Pinpoint the cell where the given text exists, returning its [x, y] midpoint coordinate. 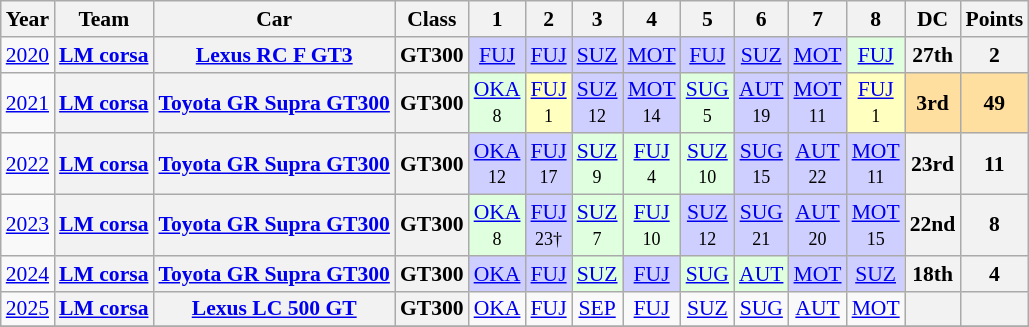
FUJ17 [549, 164]
2023 [28, 226]
27th [933, 55]
Lexus RC F GT3 [274, 55]
2025 [28, 309]
SUG21 [761, 226]
7 [817, 19]
Lexus LC 500 GT [274, 309]
11 [994, 164]
SUZ7 [598, 226]
49 [994, 102]
SUZ10 [708, 164]
1 [498, 19]
AUT20 [817, 226]
AUT22 [817, 164]
2024 [28, 274]
5 [708, 19]
DC [933, 19]
SUZ9 [598, 164]
MOT15 [876, 226]
FUJ4 [652, 164]
SUG15 [761, 164]
2021 [28, 102]
Team [104, 19]
Year [28, 19]
6 [761, 19]
MOT14 [652, 102]
23rd [933, 164]
3rd [933, 102]
18th [933, 274]
3 [598, 19]
Class [432, 19]
2022 [28, 164]
Points [994, 19]
2020 [28, 55]
22nd [933, 226]
FUJ23† [549, 226]
SUG5 [708, 102]
Car [274, 19]
OKA12 [498, 164]
SEP [598, 309]
FUJ10 [652, 226]
AUT19 [761, 102]
